Search for the cell housing the specified text and yield its (x, y) center coordinate. 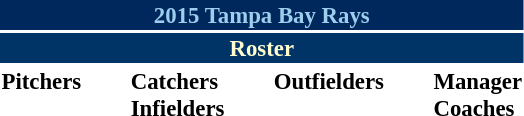
Roster (262, 48)
2015 Tampa Bay Rays (262, 15)
